Return the (x, y) coordinate for the center point of the cell that contains the specified text.  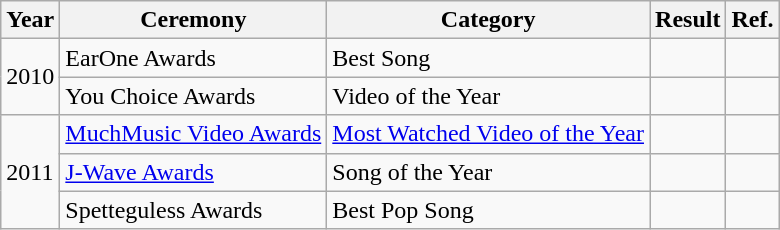
J-Wave Awards (194, 172)
Video of the Year (488, 96)
Best Song (488, 58)
You Choice Awards (194, 96)
2011 (30, 172)
Best Pop Song (488, 210)
MuchMusic Video Awards (194, 134)
Category (488, 20)
Result (688, 20)
Ceremony (194, 20)
2010 (30, 77)
Spetteguless Awards (194, 210)
Year (30, 20)
Ref. (752, 20)
Most Watched Video of the Year (488, 134)
EarOne Awards (194, 58)
Song of the Year (488, 172)
